Capture the cell that displays the provided text and extract its (X, Y) central coordinate. 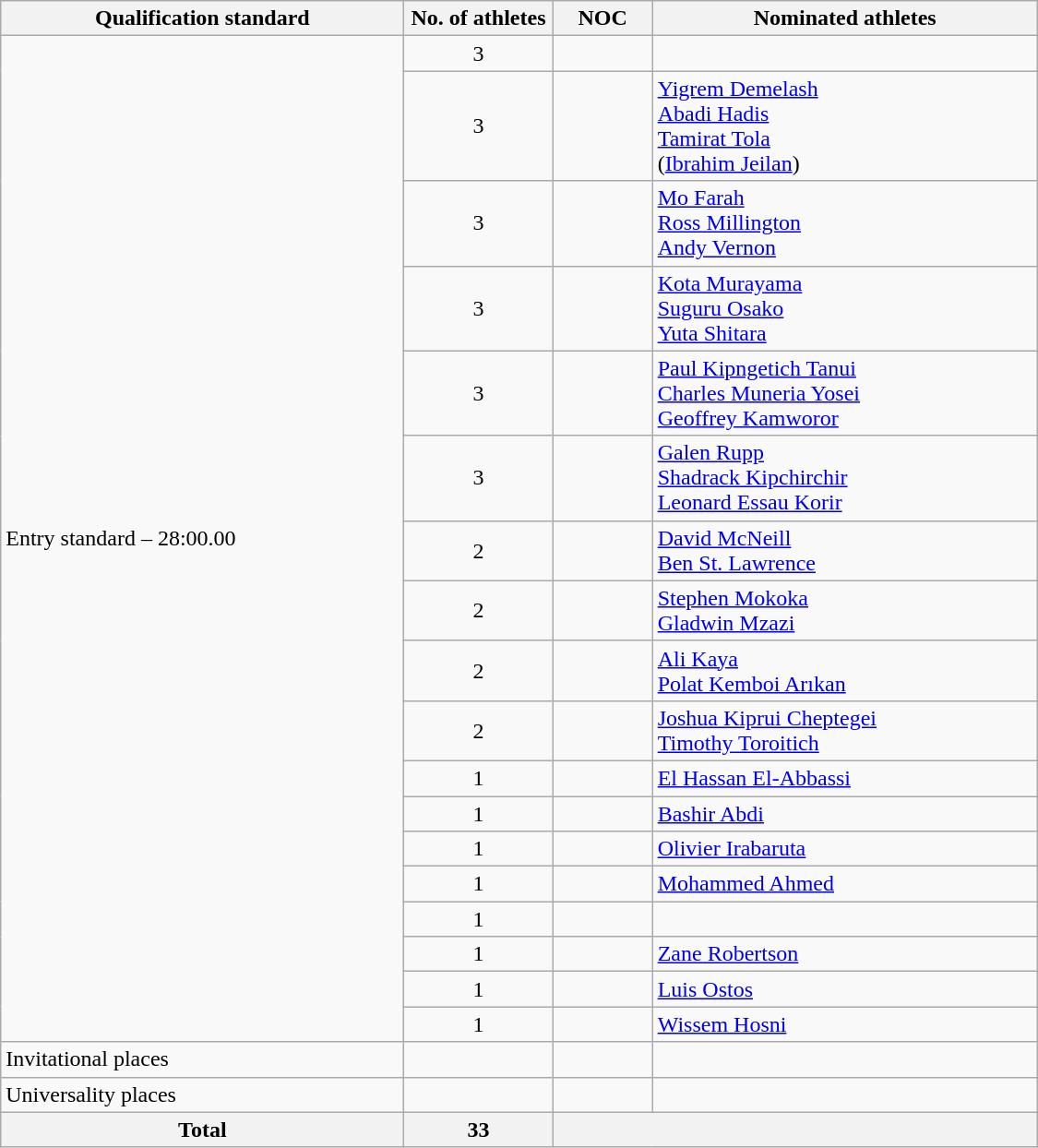
Total (203, 1130)
Mohammed Ahmed (845, 884)
Yigrem DemelashAbadi HadisTamirat Tola(Ibrahim Jeilan) (845, 126)
Invitational places (203, 1059)
Ali KayaPolat Kemboi Arıkan (845, 670)
Luis Ostos (845, 989)
Entry standard – 28:00.00 (203, 539)
NOC (603, 18)
Olivier Irabaruta (845, 849)
Kota MurayamaSuguru OsakoYuta Shitara (845, 308)
El Hassan El-Abbassi (845, 778)
Nominated athletes (845, 18)
Wissem Hosni (845, 1024)
Qualification standard (203, 18)
33 (478, 1130)
Zane Robertson (845, 954)
Bashir Abdi (845, 813)
Joshua Kiprui CheptegeiTimothy Toroitich (845, 731)
Stephen MokokaGladwin Mzazi (845, 611)
Galen RuppShadrack KipchirchirLeonard Essau Korir (845, 478)
Universality places (203, 1094)
Paul Kipngetich TanuiCharles Muneria YoseiGeoffrey Kamworor (845, 393)
No. of athletes (478, 18)
David McNeillBen St. Lawrence (845, 550)
Mo FarahRoss MillingtonAndy Vernon (845, 223)
